Find where the given text appears and provide that cell's center as (X, Y) coordinate. 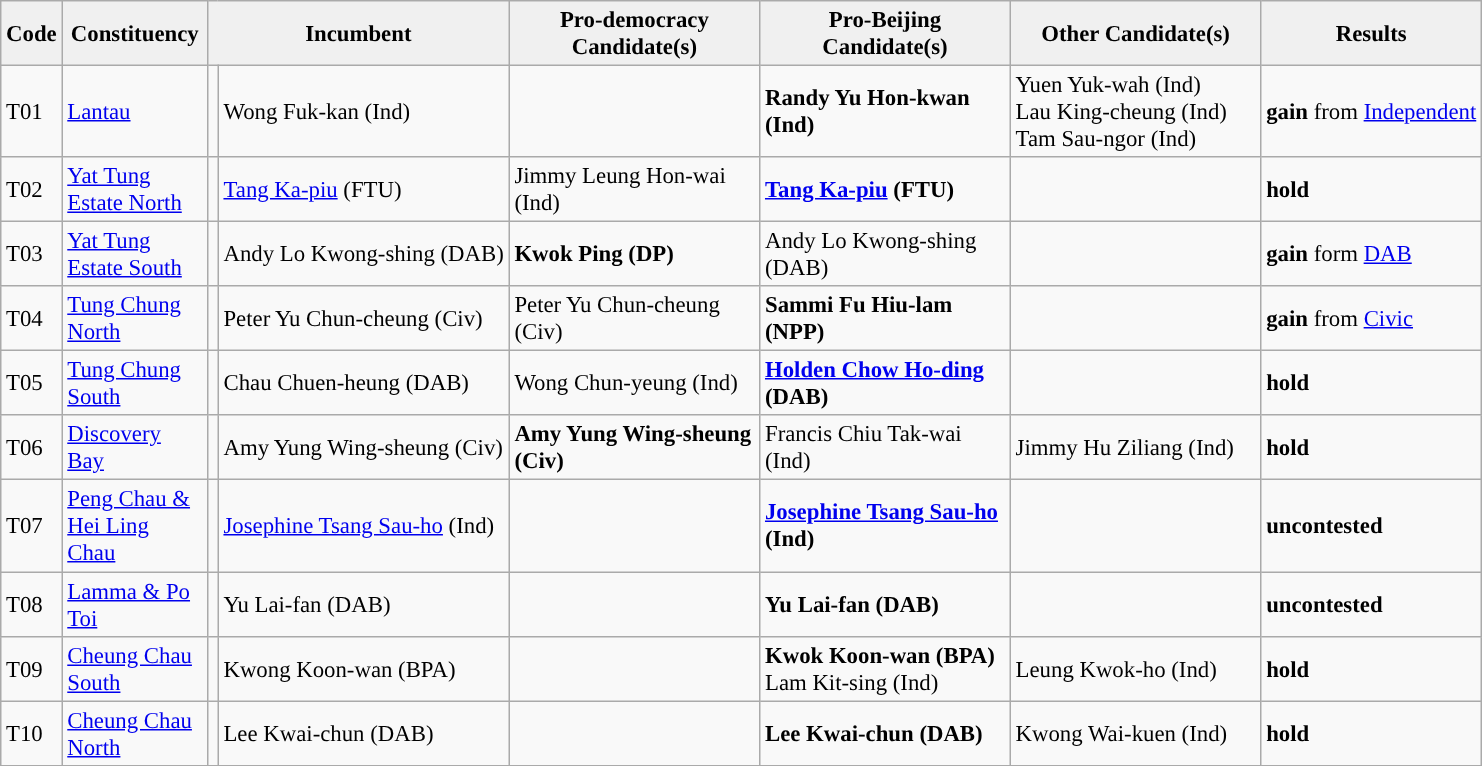
Wong Fuk-kan (Ind) (364, 112)
Jimmy Leung Hon-wai (Ind) (634, 190)
Other Candidate(s) (1136, 34)
Incumbent (359, 34)
Kwok Ping (DP) (634, 254)
Chau Chuen-heung (DAB) (364, 384)
Tung Chung North (135, 318)
Lantau (135, 112)
Constituency (135, 34)
Cheung Chau South (135, 668)
Francis Chiu Tak-wai (Ind) (886, 448)
T03 (32, 254)
Wong Chun-yeung (Ind) (634, 384)
Jimmy Hu Ziliang (Ind) (1136, 448)
Leung Kwok-ho (Ind) (1136, 668)
Yat Tung Estate North (135, 190)
Kwong Wai-kuen (Ind) (1136, 734)
gain from Independent (1372, 112)
Kwok Koon-wan (BPA) Lam Kit-sing (Ind) (886, 668)
T01 (32, 112)
gain form DAB (1372, 254)
Yat Tung Estate South (135, 254)
T10 (32, 734)
gain from Civic (1372, 318)
T04 (32, 318)
T07 (32, 526)
Cheung Chau North (135, 734)
Results (1372, 34)
T05 (32, 384)
Sammi Fu Hiu-lam (NPP) (886, 318)
Lamma & Po Toi (135, 604)
T06 (32, 448)
T09 (32, 668)
T08 (32, 604)
Discovery Bay (135, 448)
Tung Chung South (135, 384)
Kwong Koon-wan (BPA) (364, 668)
Holden Chow Ho-ding (DAB) (886, 384)
Code (32, 34)
T02 (32, 190)
Randy Yu Hon-kwan (Ind) (886, 112)
Yuen Yuk-wah (Ind)Lau King-cheung (Ind)Tam Sau-ngor (Ind) (1136, 112)
Pro-Beijing Candidate(s) (886, 34)
Peng Chau & Hei Ling Chau (135, 526)
Pro-democracy Candidate(s) (634, 34)
